Capture the cell that displays the provided text and extract its [X, Y] central coordinate. 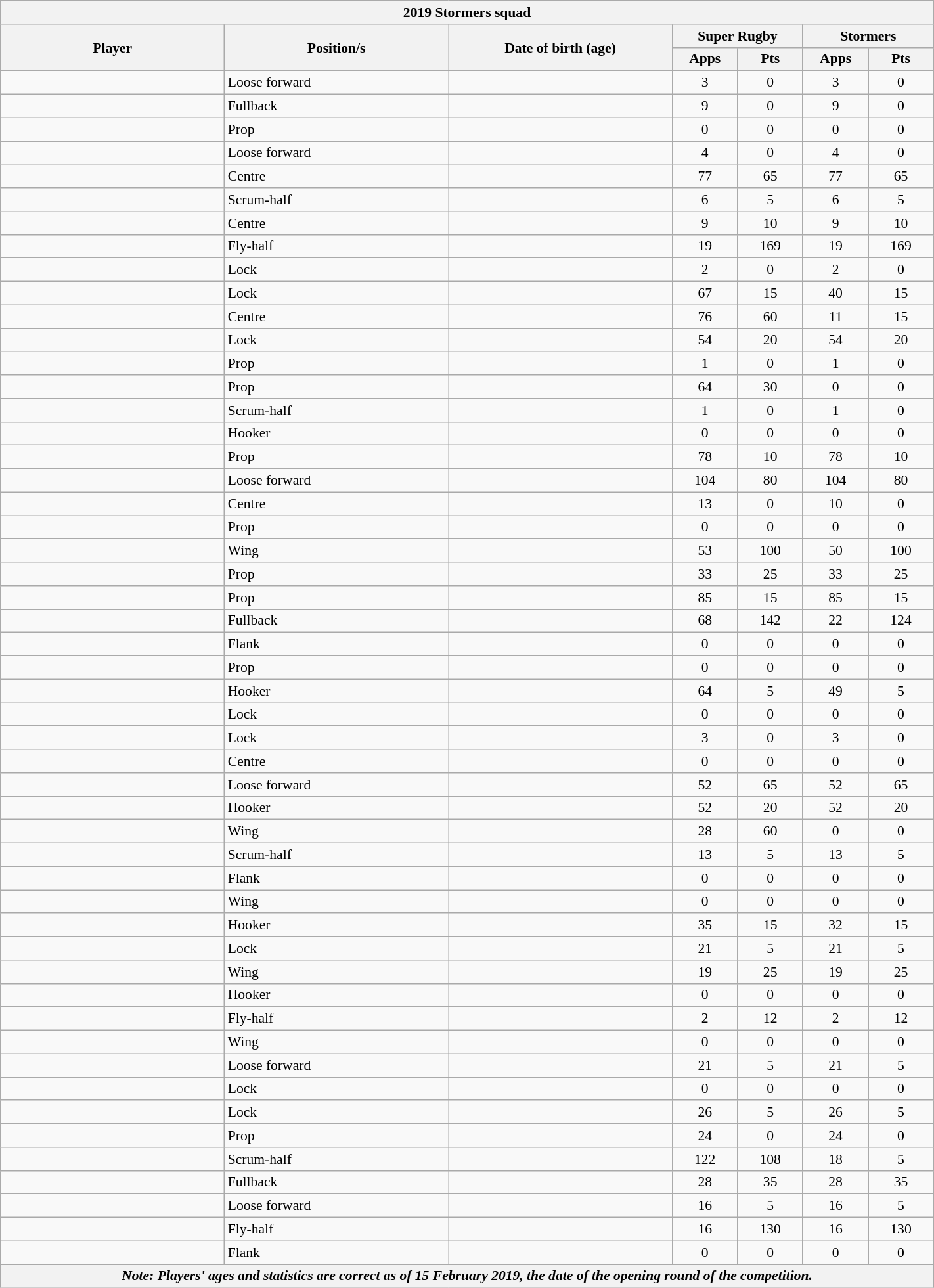
142 [770, 621]
67 [705, 294]
Player [113, 47]
32 [835, 925]
Super Rugby [738, 36]
122 [705, 1159]
108 [770, 1159]
22 [835, 621]
50 [835, 551]
2019 Stormers squad [467, 12]
49 [835, 691]
30 [770, 387]
76 [705, 317]
53 [705, 551]
Position/s [336, 47]
18 [835, 1159]
Stormers [868, 36]
Note: Players' ages and statistics are correct as of 15 February 2019, the date of the opening round of the competition. [467, 1276]
124 [901, 621]
11 [835, 317]
68 [705, 621]
40 [835, 294]
Date of birth (age) [561, 47]
